For the text-containing cell, return its midpoint in (X, Y) coordinate format. 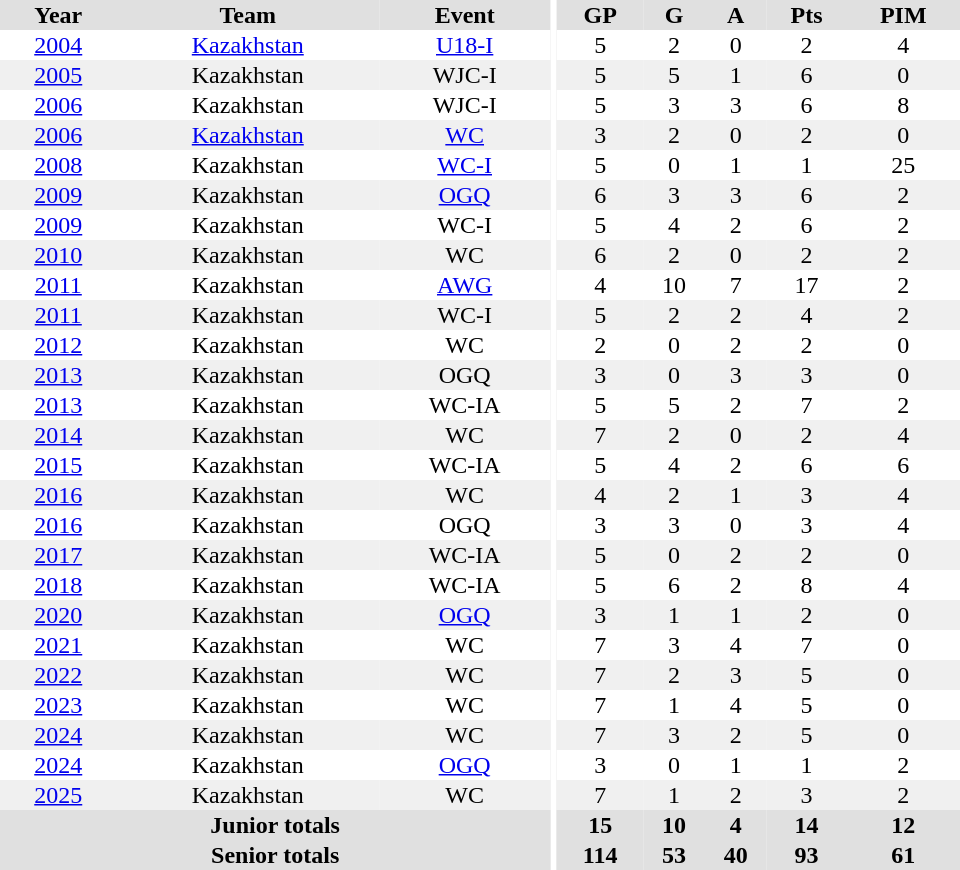
2005 (58, 75)
2004 (58, 45)
14 (807, 825)
G (674, 15)
Event (464, 15)
15 (600, 825)
Pts (807, 15)
17 (807, 285)
2025 (58, 795)
2018 (58, 585)
61 (903, 855)
2008 (58, 165)
Senior totals (275, 855)
2010 (58, 255)
40 (736, 855)
2014 (58, 435)
GP (600, 15)
Year (58, 15)
2023 (58, 705)
U18-I (464, 45)
2015 (58, 465)
2021 (58, 645)
93 (807, 855)
25 (903, 165)
2012 (58, 345)
Junior totals (275, 825)
2017 (58, 555)
2022 (58, 675)
12 (903, 825)
Team (248, 15)
AWG (464, 285)
114 (600, 855)
A (736, 15)
2020 (58, 615)
53 (674, 855)
PIM (903, 15)
